Output the [x, y] coordinate of the center of the cell containing the given text.  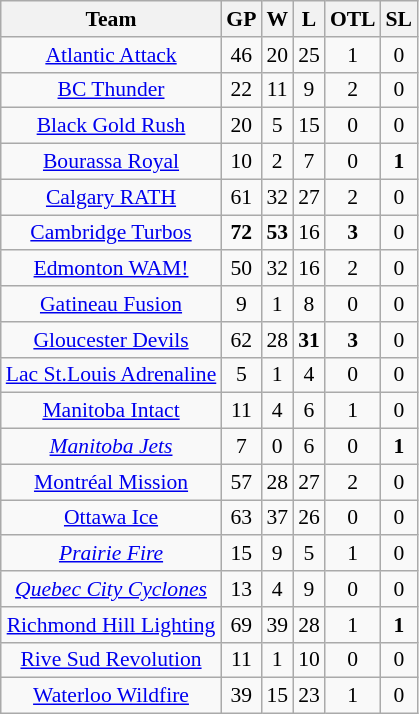
26 [309, 518]
Gatineau Fusion [112, 304]
62 [241, 340]
72 [241, 233]
61 [241, 197]
31 [309, 340]
W [277, 19]
Manitoba Intact [112, 411]
Black Gold Rush [112, 126]
Cambridge Turbos [112, 233]
Richmond Hill Lighting [112, 625]
Atlantic Attack [112, 55]
13 [241, 589]
Bourassa Royal [112, 162]
GP [241, 19]
69 [241, 625]
OTL [353, 19]
Team [112, 19]
SL [400, 19]
63 [241, 518]
Ottawa Ice [112, 518]
Quebec City Cyclones [112, 589]
Gloucester Devils [112, 340]
Manitoba Jets [112, 447]
8 [309, 304]
50 [241, 269]
23 [309, 696]
Prairie Fire [112, 554]
53 [277, 233]
57 [241, 482]
37 [277, 518]
Lac St.Louis Adrenaline [112, 375]
22 [241, 90]
L [309, 19]
25 [309, 55]
BC Thunder [112, 90]
Calgary RATH [112, 197]
Edmonton WAM! [112, 269]
46 [241, 55]
Montréal Mission [112, 482]
Rive Sud Revolution [112, 660]
Waterloo Wildfire [112, 696]
